Scan for the cell matching the given text and deliver its (X, Y) coordinate at center. 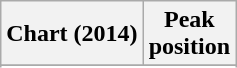
Chart (2014) (72, 34)
Peak position (189, 34)
